Extract the [x, y] coordinate from the center of the cell holding the provided text.  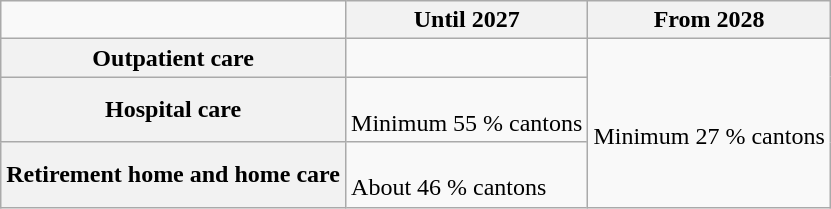
Minimum 55 % cantons [467, 110]
From 2028 [709, 20]
Retirement home and home care [174, 174]
About 46 % cantons [467, 174]
Outpatient care [174, 58]
Hospital care [174, 110]
Minimum 27 % cantons [709, 123]
Until 2027 [467, 20]
